Output the (X, Y) coordinate of the center of the cell containing the given text.  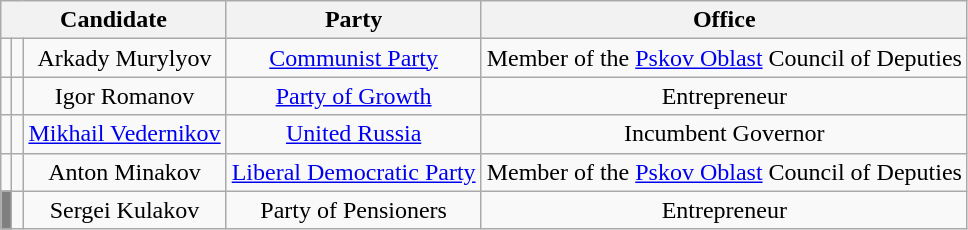
Candidate (114, 20)
Communist Party (354, 58)
Mikhail Vedernikov (124, 134)
Party of Pensioners (354, 210)
Anton Minakov (124, 172)
Igor Romanov (124, 96)
Party (354, 20)
Incumbent Governor (724, 134)
Party of Growth (354, 96)
Arkady Murylyov (124, 58)
Office (724, 20)
Sergei Kulakov (124, 210)
United Russia (354, 134)
Liberal Democratic Party (354, 172)
